Extract the (x, y) coordinate from the center of the cell holding the provided text.  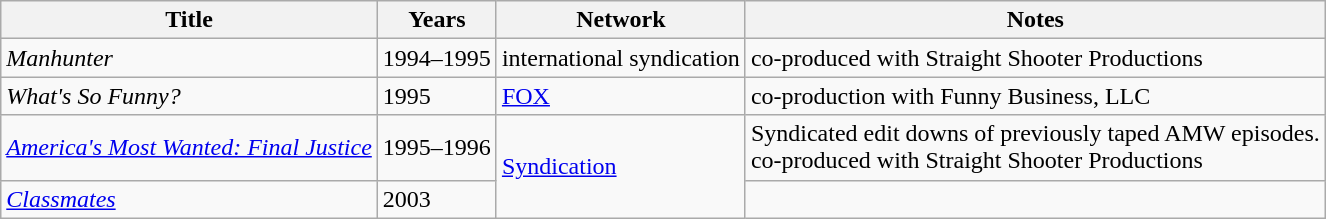
Syndicated edit downs of previously taped AMW episodes.co-produced with Straight Shooter Productions (1035, 148)
co-production with Funny Business, LLC (1035, 96)
co-produced with Straight Shooter Productions (1035, 58)
Manhunter (190, 58)
Notes (1035, 20)
Syndication (620, 166)
America's Most Wanted: Final Justice (190, 148)
international syndication (620, 58)
What's So Funny? (190, 96)
1995 (436, 96)
1994–1995 (436, 58)
Title (190, 20)
Years (436, 20)
FOX (620, 96)
Classmates (190, 199)
1995–1996 (436, 148)
Network (620, 20)
2003 (436, 199)
